Find where the given text appears and provide that cell's center as (X, Y) coordinate. 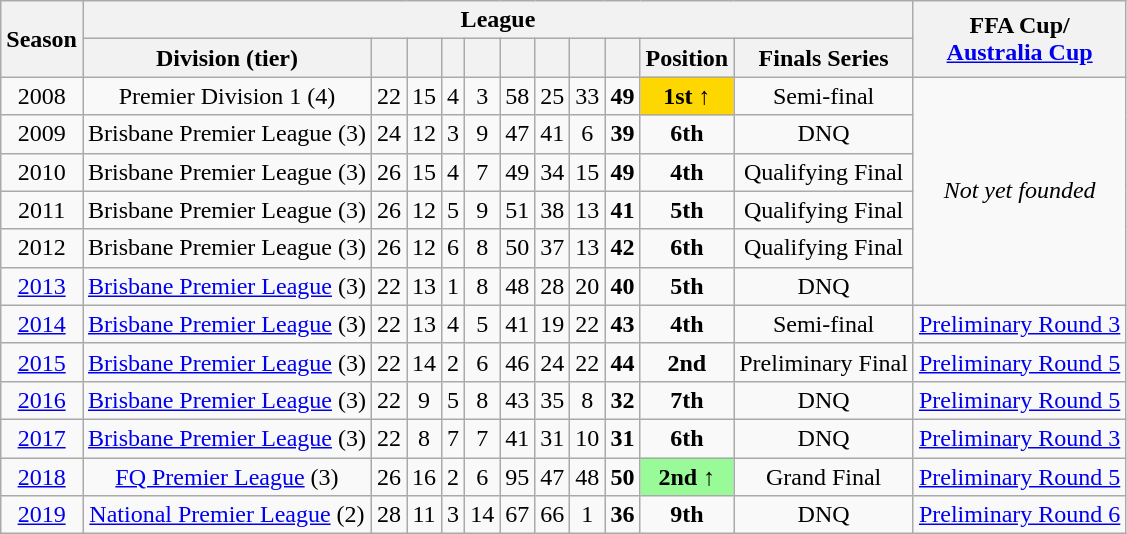
Not yet founded (1019, 191)
2017 (42, 438)
40 (622, 286)
44 (622, 362)
42 (622, 248)
2009 (42, 134)
Division (tier) (226, 58)
58 (518, 96)
25 (552, 96)
2018 (42, 477)
9th (687, 515)
10 (588, 438)
2012 (42, 248)
Finals Series (824, 58)
Position (687, 58)
16 (424, 477)
2016 (42, 400)
35 (552, 400)
20 (588, 286)
League (498, 20)
Premier Division 1 (4) (226, 96)
2014 (42, 324)
2nd ↑ (687, 477)
66 (552, 515)
67 (518, 515)
2011 (42, 210)
2010 (42, 172)
FQ Premier League (3) (226, 477)
2008 (42, 96)
39 (622, 134)
Season (42, 39)
2019 (42, 515)
11 (424, 515)
2013 (42, 286)
51 (518, 210)
2nd (687, 362)
Preliminary Round 6 (1019, 515)
95 (518, 477)
32 (622, 400)
1st ↑ (687, 96)
2015 (42, 362)
7th (687, 400)
38 (552, 210)
Preliminary Final (824, 362)
37 (552, 248)
36 (622, 515)
33 (588, 96)
46 (518, 362)
National Premier League (2) (226, 515)
Grand Final (824, 477)
FFA Cup/Australia Cup (1019, 39)
19 (552, 324)
34 (552, 172)
